Search for the cell housing the specified text and yield its (X, Y) center coordinate. 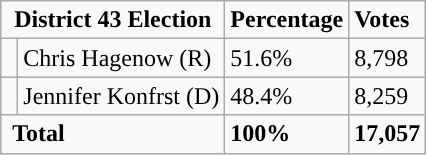
8,259 (388, 96)
Jennifer Konfrst (D) (122, 96)
100% (287, 134)
48.4% (287, 96)
17,057 (388, 134)
District 43 Election (113, 20)
Percentage (287, 20)
8,798 (388, 58)
Votes (388, 20)
Total (113, 134)
Chris Hagenow (R) (122, 58)
51.6% (287, 58)
